Locate the cell with the specified text and output its [x, y] center coordinate. 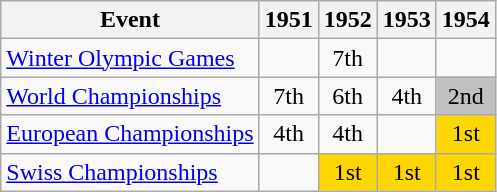
1953 [406, 20]
Event [130, 20]
European Championships [130, 134]
1951 [288, 20]
Swiss Championships [130, 172]
2nd [466, 96]
1954 [466, 20]
6th [348, 96]
World Championships [130, 96]
Winter Olympic Games [130, 58]
1952 [348, 20]
